Return the (x, y) coordinate for the center point of the cell that contains the specified text.  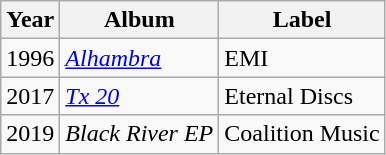
1996 (30, 58)
Label (302, 20)
2017 (30, 96)
Album (140, 20)
Eternal Discs (302, 96)
EMI (302, 58)
Alhambra (140, 58)
2019 (30, 134)
Year (30, 20)
Coalition Music (302, 134)
Tx 20 (140, 96)
Black River EP (140, 134)
